Determine the (X, Y) coordinate at the center of the cell enclosing the given text.  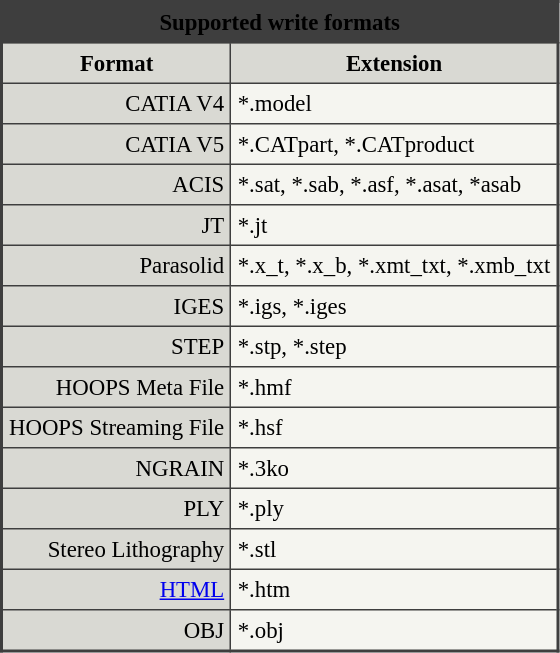
*.model (394, 103)
NGRAIN (116, 468)
HOOPS Meta File (116, 387)
*.obj (394, 630)
ACIS (116, 184)
*.htm (394, 589)
OBJ (116, 630)
*.sat, *.sab, *.asf, *.asat, *asab (394, 184)
Format (116, 63)
Stereo Lithography (116, 549)
PLY (116, 508)
IGES (116, 306)
*.stp, *.step (394, 346)
*.jt (394, 225)
*.hsf (394, 427)
JT (116, 225)
*.hmf (394, 387)
*.igs, *.iges (394, 306)
*.stl (394, 549)
CATIA V5 (116, 144)
STEP (116, 346)
CATIA V4 (116, 103)
*.3ko (394, 468)
*.x_t, *.x_b, *.xmt_txt, *.xmb_txt (394, 265)
HTML (116, 589)
Parasolid (116, 265)
Extension (394, 63)
*.ply (394, 508)
*.CATpart, *.CATproduct (394, 144)
Supported write formats (280, 22)
HOOPS Streaming File (116, 427)
